Capture the cell that displays the provided text and extract its [X, Y] central coordinate. 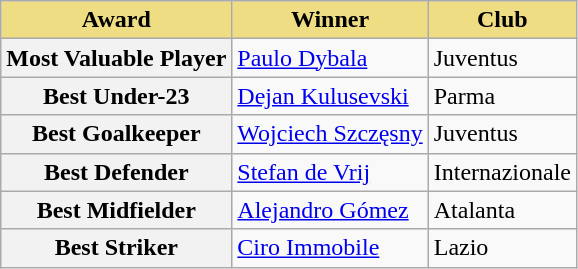
Dejan Kulusevski [330, 96]
Best Under-23 [116, 96]
Atalanta [502, 210]
Stefan de Vrij [330, 172]
Internazionale [502, 172]
Best Striker [116, 248]
Paulo Dybala [330, 58]
Lazio [502, 248]
Best Midfielder [116, 210]
Award [116, 20]
Parma [502, 96]
Best Defender [116, 172]
Best Goalkeeper [116, 134]
Wojciech Szczęsny [330, 134]
Most Valuable Player [116, 58]
Alejandro Gómez [330, 210]
Winner [330, 20]
Club [502, 20]
Ciro Immobile [330, 248]
